Return the (x, y) coordinate for the center point of the cell that contains the specified text.  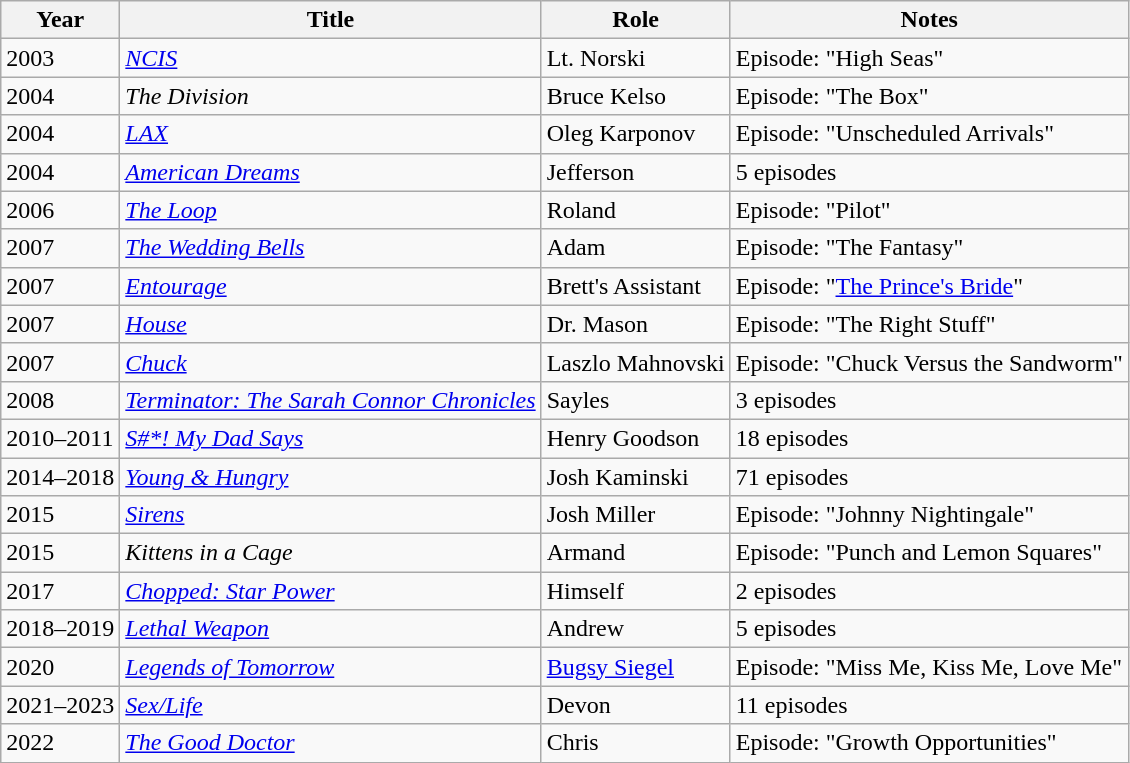
Lt. Norski (636, 58)
Episode: "Chuck Versus the Sandworm" (929, 362)
2018–2019 (60, 629)
Young & Hungry (330, 477)
3 episodes (929, 400)
Episode: "Growth Opportunities" (929, 743)
Adam (636, 248)
Laszlo Mahnovski (636, 362)
Kittens in a Cage (330, 553)
Sirens (330, 515)
Josh Kaminski (636, 477)
Entourage (330, 286)
Sayles (636, 400)
2020 (60, 667)
2022 (60, 743)
Sex/Life (330, 705)
The Loop (330, 210)
11 episodes (929, 705)
Bugsy Siegel (636, 667)
Episode: "The Box" (929, 96)
Notes (929, 20)
Jefferson (636, 172)
The Good Doctor (330, 743)
Lethal Weapon (330, 629)
Chris (636, 743)
Henry Goodson (636, 438)
House (330, 324)
Andrew (636, 629)
Himself (636, 591)
Episode: "The Right Stuff" (929, 324)
Devon (636, 705)
18 episodes (929, 438)
Episode: "Pilot" (929, 210)
LAX (330, 134)
Chopped: Star Power (330, 591)
Episode: "The Fantasy" (929, 248)
Chuck (330, 362)
Roland (636, 210)
Armand (636, 553)
NCIS (330, 58)
Oleg Karponov (636, 134)
Josh Miller (636, 515)
71 episodes (929, 477)
Dr. Mason (636, 324)
Episode: "High Seas" (929, 58)
Episode: "The Prince's Bride" (929, 286)
The Division (330, 96)
2 episodes (929, 591)
2010–2011 (60, 438)
Title (330, 20)
2021–2023 (60, 705)
American Dreams (330, 172)
Episode: "Johnny Nightingale" (929, 515)
Role (636, 20)
2006 (60, 210)
The Wedding Bells (330, 248)
Legends of Tomorrow (330, 667)
2014–2018 (60, 477)
S#*! My Dad Says (330, 438)
Year (60, 20)
Episode: "Unscheduled Arrivals" (929, 134)
Bruce Kelso (636, 96)
Brett's Assistant (636, 286)
Terminator: The Sarah Connor Chronicles (330, 400)
Episode: "Miss Me, Kiss Me, Love Me" (929, 667)
2017 (60, 591)
2003 (60, 58)
Episode: "Punch and Lemon Squares" (929, 553)
2008 (60, 400)
